Provide the (x, y) coordinate of the cell's center where the given text is located.  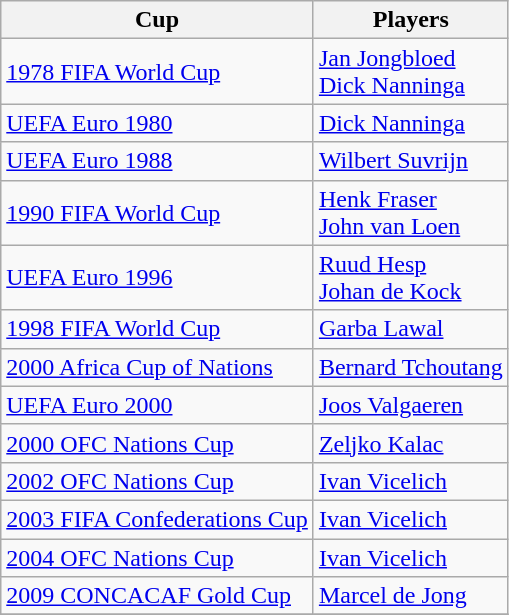
2009 CONCACAF Gold Cup (158, 596)
Cup (158, 20)
Jan Jongbloed Dick Nanninga (410, 72)
Joos Valgaeren (410, 405)
Wilbert Suvrijn (410, 161)
2000 OFC Nations Cup (158, 443)
UEFA Euro 2000 (158, 405)
2004 OFC Nations Cup (158, 557)
Dick Nanninga (410, 123)
UEFA Euro 1980 (158, 123)
Henk Fraser John van Loen (410, 212)
Players (410, 20)
Ruud Hesp Johan de Kock (410, 278)
1998 FIFA World Cup (158, 329)
UEFA Euro 1988 (158, 161)
2000 Africa Cup of Nations (158, 367)
Bernard Tchoutang (410, 367)
2003 FIFA Confederations Cup (158, 519)
Garba Lawal (410, 329)
Zeljko Kalac (410, 443)
1978 FIFA World Cup (158, 72)
1990 FIFA World Cup (158, 212)
2002 OFC Nations Cup (158, 481)
UEFA Euro 1996 (158, 278)
Marcel de Jong (410, 596)
